Extract the [X, Y] coordinate from the center of the cell holding the provided text.  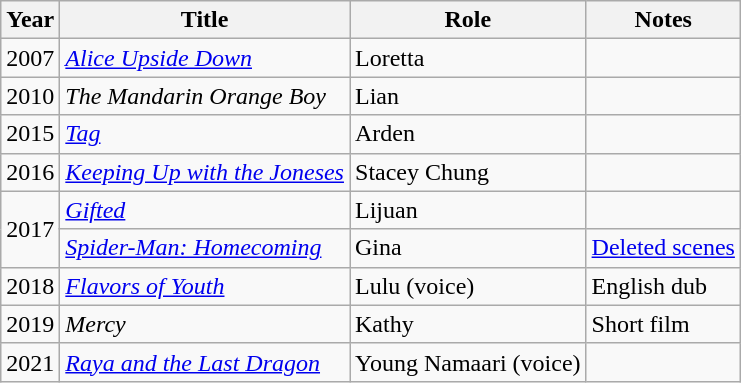
Lian [468, 96]
Arden [468, 134]
2019 [30, 324]
Year [30, 20]
Role [468, 20]
Loretta [468, 58]
The Mandarin Orange Boy [205, 96]
Lulu (voice) [468, 286]
2016 [30, 172]
English dub [663, 286]
Stacey Chung [468, 172]
Notes [663, 20]
Short film [663, 324]
Tag [205, 134]
Kathy [468, 324]
2010 [30, 96]
2017 [30, 229]
Title [205, 20]
Mercy [205, 324]
2021 [30, 362]
Alice Upside Down [205, 58]
Flavors of Youth [205, 286]
Deleted scenes [663, 248]
2007 [30, 58]
2015 [30, 134]
Spider-Man: Homecoming [205, 248]
2018 [30, 286]
Raya and the Last Dragon [205, 362]
Gina [468, 248]
Keeping Up with the Joneses [205, 172]
Gifted [205, 210]
Young Namaari (voice) [468, 362]
Lijuan [468, 210]
